From the cell containing the given text, extract its center point as [X, Y] coordinate. 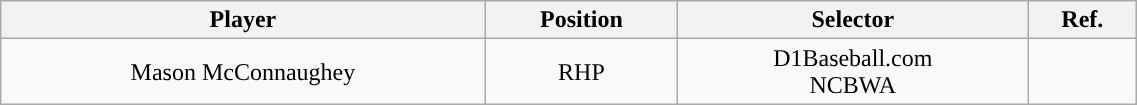
Selector [853, 20]
D1Baseball.comNCBWA [853, 72]
RHP [582, 72]
Mason McConnaughey [243, 72]
Player [243, 20]
Position [582, 20]
Ref. [1082, 20]
